Locate the cell with the specified text and output its [X, Y] center coordinate. 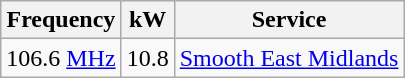
10.8 [148, 58]
106.6 MHz [61, 58]
Frequency [61, 20]
Service [289, 20]
Smooth East Midlands [289, 58]
kW [148, 20]
